Detect which cell encompasses the target text, then output its (x, y) center coordinate. 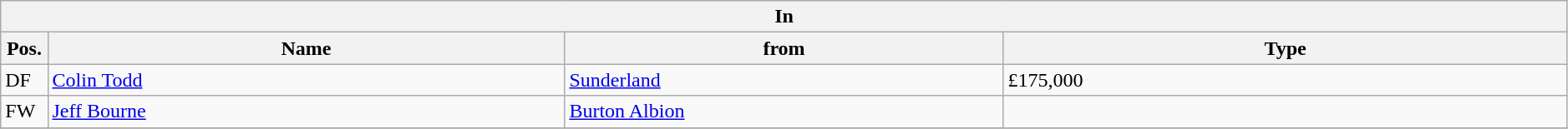
Name (306, 48)
Type (1285, 48)
Colin Todd (306, 80)
£175,000 (1285, 80)
In (784, 17)
Pos. (24, 48)
Sunderland (784, 80)
DF (24, 80)
Jeff Bourne (306, 112)
from (784, 48)
FW (24, 112)
Burton Albion (784, 112)
